Extract the [X, Y] coordinate from the center of the cell holding the provided text.  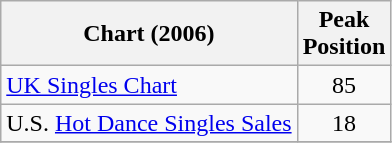
85 [344, 85]
18 [344, 123]
PeakPosition [344, 34]
U.S. Hot Dance Singles Sales [149, 123]
UK Singles Chart [149, 85]
Chart (2006) [149, 34]
